Provide the [x, y] coordinate of the cell's center where the given text is located.  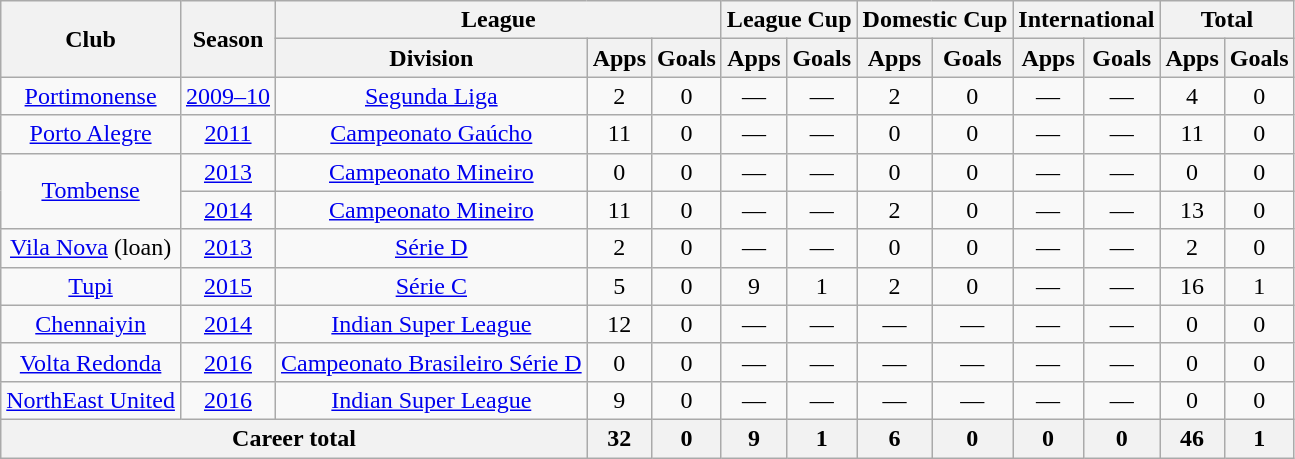
5 [619, 286]
Tupi [91, 286]
Domestic Cup [935, 20]
Vila Nova (loan) [91, 248]
Campeonato Gaúcho [432, 134]
4 [1192, 96]
International [1086, 20]
12 [619, 324]
2011 [228, 134]
League [499, 20]
13 [1192, 210]
Segunda Liga [432, 96]
32 [619, 438]
NorthEast United [91, 400]
League Cup [789, 20]
Campeonato Brasileiro Série D [432, 362]
16 [1192, 286]
2015 [228, 286]
2009–10 [228, 96]
Total [1227, 20]
Tombense [91, 191]
Série D [432, 248]
Porto Alegre [91, 134]
Season [228, 39]
Portimonense [91, 96]
Chennaiyin [91, 324]
Division [432, 58]
Série C [432, 286]
Club [91, 39]
6 [894, 438]
46 [1192, 438]
Volta Redonda [91, 362]
Career total [294, 438]
